Detect which cell encompasses the target text, then output its (X, Y) center coordinate. 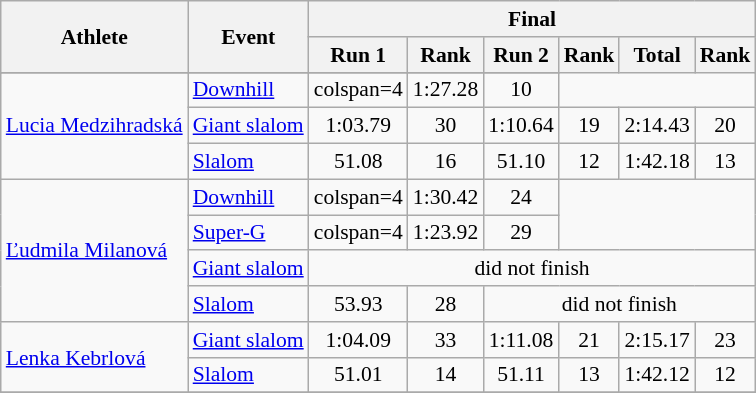
Run 1 (358, 55)
2:14.43 (656, 126)
29 (520, 233)
23 (726, 340)
33 (446, 340)
Final (532, 19)
2:15.17 (656, 340)
16 (446, 162)
51.11 (520, 375)
1:03.79 (358, 126)
1:11.08 (520, 340)
21 (590, 340)
1:23.92 (446, 233)
10 (520, 90)
51.10 (520, 162)
Run 2 (520, 55)
14 (446, 375)
1:42.12 (656, 375)
51.01 (358, 375)
Athlete (94, 36)
1:27.28 (446, 90)
Total (656, 55)
Event (248, 36)
20 (726, 126)
1:10.64 (520, 126)
51.08 (358, 162)
Lenka Kebrlová (94, 358)
24 (520, 197)
19 (590, 126)
30 (446, 126)
53.93 (358, 304)
Super-G (248, 233)
Ľudmila Milanová (94, 250)
28 (446, 304)
1:42.18 (656, 162)
1:04.09 (358, 340)
1:30.42 (446, 197)
Lucia Medzihradská (94, 126)
